Search for the cell housing the specified text and yield its (X, Y) center coordinate. 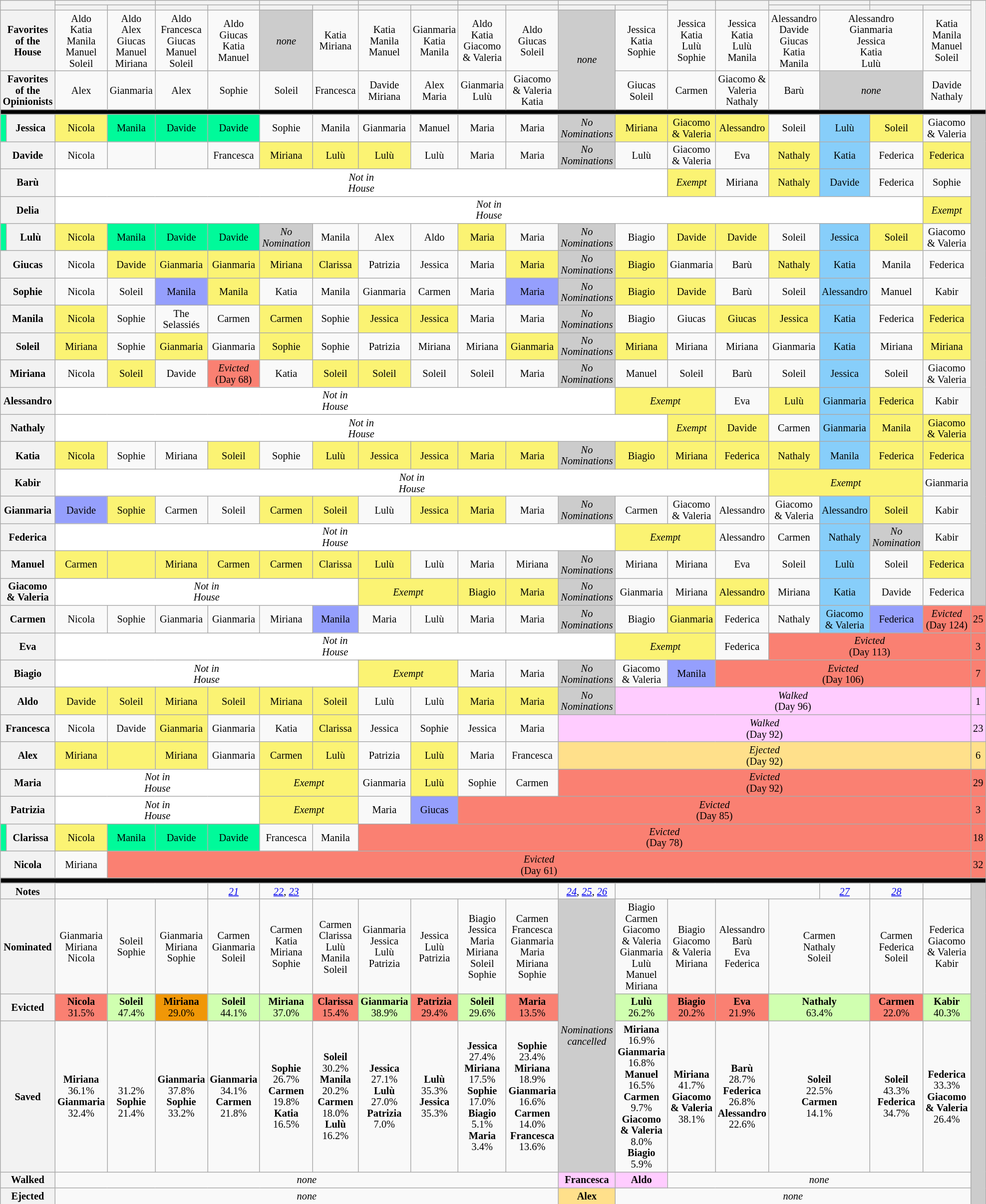
Miriana36.1%Gianmaria32.4% (81, 1096)
Walked (28, 1180)
AldoGiucasSoleil (532, 40)
18 (978, 838)
Miriana29.0% (182, 1007)
CarmenFedericaSoleil (897, 946)
GianmariaLulù (482, 90)
Notes (28, 891)
1 (978, 701)
Evicted(Day 68) (234, 373)
Evicted(Day 85) (714, 810)
Saved (28, 1096)
Miriana37.0% (286, 1007)
Eva21.9% (742, 1007)
21 (234, 891)
Biagio20.2% (691, 1007)
29 (978, 783)
DavideMiriana (384, 90)
BiagioCarmenGiacomo & ValeriaGianmariaLulùManuelMiriana (641, 946)
KatiaManilaManuelSoleil (947, 40)
AldoFrancescaGiucasManuelSoleil (182, 40)
CarmenClarissaLulùManilaSoleil (335, 946)
CarmenGianmariaSoleil (234, 946)
Giacomo & ValeriaNathaly (742, 90)
7 (978, 674)
AldoKatiaManilaManuelSoleil (81, 40)
Patrizia29.4% (434, 1007)
Carmen22.0% (897, 1007)
Sophie23.4%Miriana18.9%Gianmaria16.6%Carmen14.0%Francesca13.6% (532, 1096)
SoleilSophie (131, 946)
JessicaLulùPatrizia (434, 946)
23 (978, 728)
Nathaly63.4% (820, 1007)
Nicola31.5% (81, 1007)
Federica33.3%Giacomo & Valeria26.4% (947, 1096)
AlexMaria (434, 90)
DavideNathaly (947, 90)
GianmariaKatiaManila (434, 40)
Walked(Day 92) (765, 728)
KatiaManilaManuel (384, 40)
Evicted (28, 1007)
Soleil47.4% (131, 1007)
JessicaKatiaLulùSophie (691, 40)
Soleil22.5%Carmen14.1% (820, 1096)
Lulù35.3%Jessica35.3% (434, 1096)
BiagioGiacomo & ValeriaMiriana (691, 946)
AldoGiucasKatiaManuel (234, 40)
Sophie26.7%Carmen19.8%Katia16.5% (286, 1096)
Ejected (28, 1196)
32 (978, 865)
Clarissa15.4% (335, 1007)
Delia (28, 210)
Maria13.5% (532, 1007)
22, 23 (286, 891)
Gianmaria38.9% (384, 1007)
AlessandroDavideGiucasKatiaManila (794, 40)
Evicted(Day 78) (664, 838)
Evicted(Day 92) (765, 783)
27 (845, 891)
BiagioJessicaMariaMirianaSoleilSophie (482, 946)
CarmenFrancescaGianmariaMariaMirianaSophie (532, 946)
GiucasSoleil (641, 90)
AldoAlexGiucasManuelMiriana (131, 40)
Evicted(Day 61) (539, 865)
24, 25, 26 (587, 891)
Barù28.7%Federica26.8%Alessandro22.6% (742, 1096)
The Selassiés (182, 318)
Nominationscancelled (587, 1035)
CarmenNathalySoleil (820, 946)
31.2%Sophie21.4% (131, 1096)
AlessandroGianmariaJessicaKatiaLulù (871, 40)
Walked(Day 96) (793, 701)
FedericaGiacomo & ValeriaKabir (947, 946)
Giacomo & ValeriaKatia (532, 90)
Soleil29.6% (482, 1007)
GianmariaMirianaSophie (182, 946)
Evicted(Day 124) (947, 619)
Evicted(Day 113) (870, 646)
Lulù26.2% (641, 1007)
Gianmaria34.1%Carmen21.8% (234, 1096)
28 (897, 891)
JessicaKatiaSophie (641, 40)
Nominated (28, 946)
Miriana16.9%Gianmaria16.8%Manuel16.5%Carmen9.7%Giacomo & Valeria8.0%Biagio5.9% (641, 1096)
Favoritesof theHouse (28, 40)
Miriana41.7%Giacomo & Valeria38.1% (691, 1096)
Jessica27.4%Miriana17.5%Sophie17.0%Biagio5.1%Maria3.4% (482, 1096)
Evicted(Day 106) (843, 674)
25 (978, 619)
Favoritesof theOpinionists (28, 90)
KatiaMiriana (335, 40)
CarmenKatiaMirianaSophie (286, 946)
Soleil30.2%Manila20.2%Carmen18.0%Lulù16.2% (335, 1096)
Jessica27.1%Lulù27.0%Patrizia7.0% (384, 1096)
JessicaKatiaLulùManila (742, 40)
AldoKatiaGiacomo & Valeria (482, 40)
Soleil43.3%Federica34.7% (897, 1096)
GianmariaJessicaLulùPatrizia (384, 946)
Soleil44.1% (234, 1007)
GianmariaMirianaNicola (81, 946)
AlessandroBarùEvaFederica (742, 946)
6 (978, 756)
Kabir40.3% (947, 1007)
Gianmaria37.8%Sophie33.2% (182, 1096)
Ejected(Day 92) (765, 756)
